Pinpoint the cell where the given text exists, returning its [X, Y] midpoint coordinate. 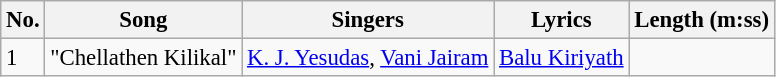
Singers [368, 20]
No. [23, 20]
1 [23, 58]
"Chellathen Kilikal" [144, 58]
Lyrics [562, 20]
Length (m:ss) [702, 20]
Balu Kiriyath [562, 58]
Song [144, 20]
K. J. Yesudas, Vani Jairam [368, 58]
